Detect which cell encompasses the target text, then output its [X, Y] center coordinate. 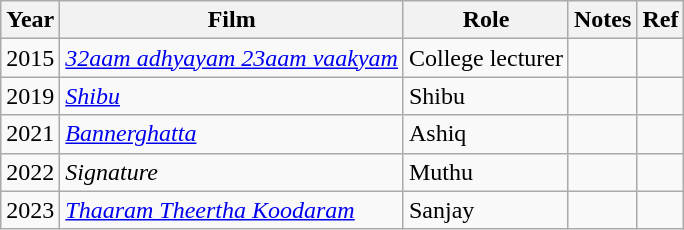
2015 [30, 58]
2021 [30, 134]
2022 [30, 172]
Ref [660, 20]
Role [486, 20]
Signature [232, 172]
Film [232, 20]
2023 [30, 210]
Sanjay [486, 210]
Bannerghatta [232, 134]
Ashiq [486, 134]
Year [30, 20]
Thaaram Theertha Koodaram [232, 210]
College lecturer [486, 58]
32aam adhyayam 23aam vaakyam [232, 58]
2019 [30, 96]
Muthu [486, 172]
Notes [602, 20]
